For the text-containing cell, return its midpoint in [x, y] coordinate format. 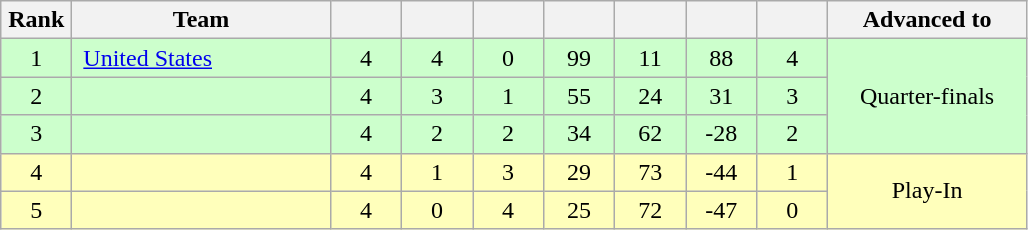
55 [580, 96]
United States [202, 58]
5 [36, 210]
25 [580, 210]
Rank [36, 20]
Quarter-finals [928, 96]
24 [650, 96]
-28 [722, 134]
34 [580, 134]
73 [650, 172]
-44 [722, 172]
31 [722, 96]
Team [202, 20]
29 [580, 172]
62 [650, 134]
Advanced to [928, 20]
Play-In [928, 191]
11 [650, 58]
88 [722, 58]
99 [580, 58]
72 [650, 210]
-47 [722, 210]
